From the cell containing the given text, extract its center point as [X, Y] coordinate. 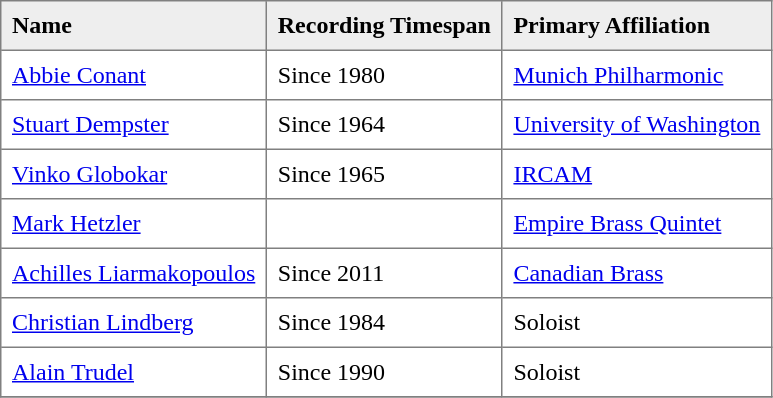
Stuart Dempster [134, 125]
Christian Lindberg [134, 323]
Abbie Conant [134, 75]
Achilles Liarmakopoulos [134, 273]
Since 2011 [385, 273]
Since 1964 [385, 125]
Since 1984 [385, 323]
Primary Affiliation [636, 26]
University of Washington [636, 125]
Name [134, 26]
Since 1965 [385, 174]
Vinko Globokar [134, 174]
Mark Hetzler [134, 224]
Alain Trudel [134, 372]
Empire Brass Quintet [636, 224]
Since 1990 [385, 372]
Since 1980 [385, 75]
IRCAM [636, 174]
Recording Timespan [385, 26]
Munich Philharmonic [636, 75]
Canadian Brass [636, 273]
